Search for the cell housing the specified text and yield its [X, Y] center coordinate. 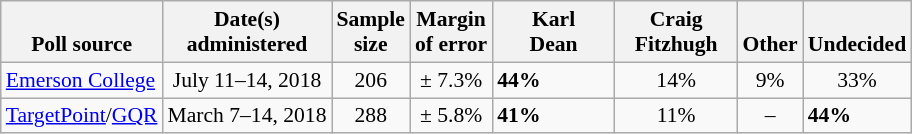
March 7–14, 2018 [246, 116]
± 7.3% [451, 80]
11% [676, 116]
206 [371, 80]
Samplesize [371, 32]
9% [770, 80]
288 [371, 116]
– [770, 116]
Marginof error [451, 32]
KarlDean [554, 32]
Poll source [82, 32]
Undecided [857, 32]
33% [857, 80]
CraigFitzhugh [676, 32]
± 5.8% [451, 116]
Other [770, 32]
Emerson College [82, 80]
41% [554, 116]
14% [676, 80]
Date(s)administered [246, 32]
TargetPoint/GQR [82, 116]
July 11–14, 2018 [246, 80]
